From the cell containing the given text, extract its center point as [X, Y] coordinate. 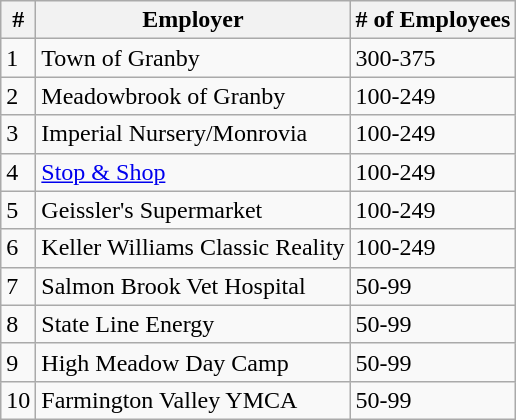
1 [18, 58]
State Line Energy [193, 324]
2 [18, 96]
High Meadow Day Camp [193, 362]
# of Employees [433, 20]
Keller Williams Classic Reality [193, 248]
Farmington Valley YMCA [193, 400]
5 [18, 210]
# [18, 20]
3 [18, 134]
9 [18, 362]
8 [18, 324]
300-375 [433, 58]
6 [18, 248]
Town of Granby [193, 58]
Meadowbrook of Granby [193, 96]
4 [18, 172]
Geissler's Supermarket [193, 210]
Salmon Brook Vet Hospital [193, 286]
10 [18, 400]
Employer [193, 20]
Imperial Nursery/Monrovia [193, 134]
7 [18, 286]
Stop & Shop [193, 172]
